For the text-containing cell, return its midpoint in (x, y) coordinate format. 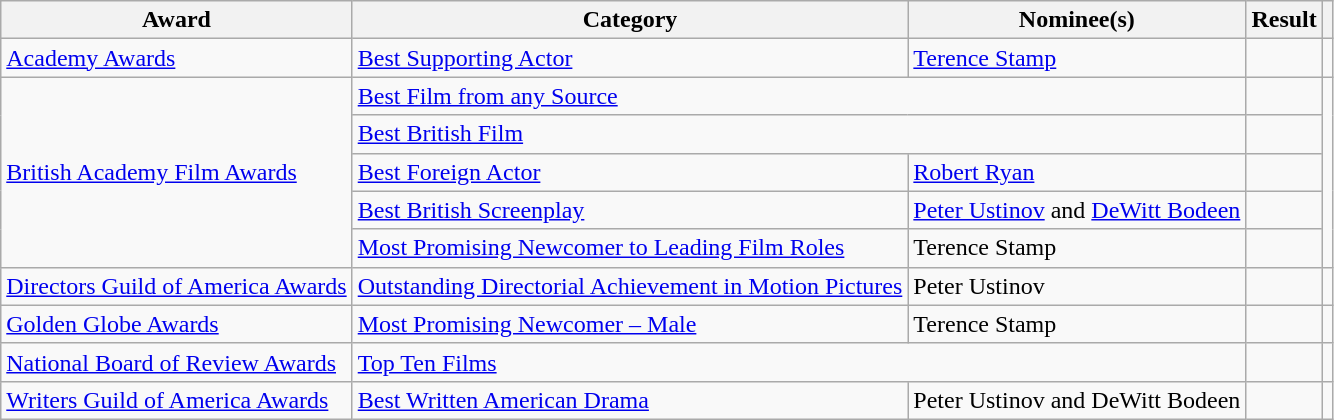
Most Promising Newcomer – Male (630, 324)
Outstanding Directorial Achievement in Motion Pictures (630, 286)
Best Written American Drama (630, 400)
Peter Ustinov (1077, 286)
Result (1284, 20)
Best Foreign Actor (630, 172)
National Board of Review Awards (176, 362)
Nominee(s) (1077, 20)
Category (630, 20)
Golden Globe Awards (176, 324)
Award (176, 20)
Robert Ryan (1077, 172)
Best British Screenplay (630, 210)
Best Supporting Actor (630, 58)
Best British Film (799, 134)
British Academy Film Awards (176, 172)
Best Film from any Source (799, 96)
Academy Awards (176, 58)
Top Ten Films (799, 362)
Writers Guild of America Awards (176, 400)
Most Promising Newcomer to Leading Film Roles (630, 248)
Directors Guild of America Awards (176, 286)
